For the text-containing cell, return its midpoint in (x, y) coordinate format. 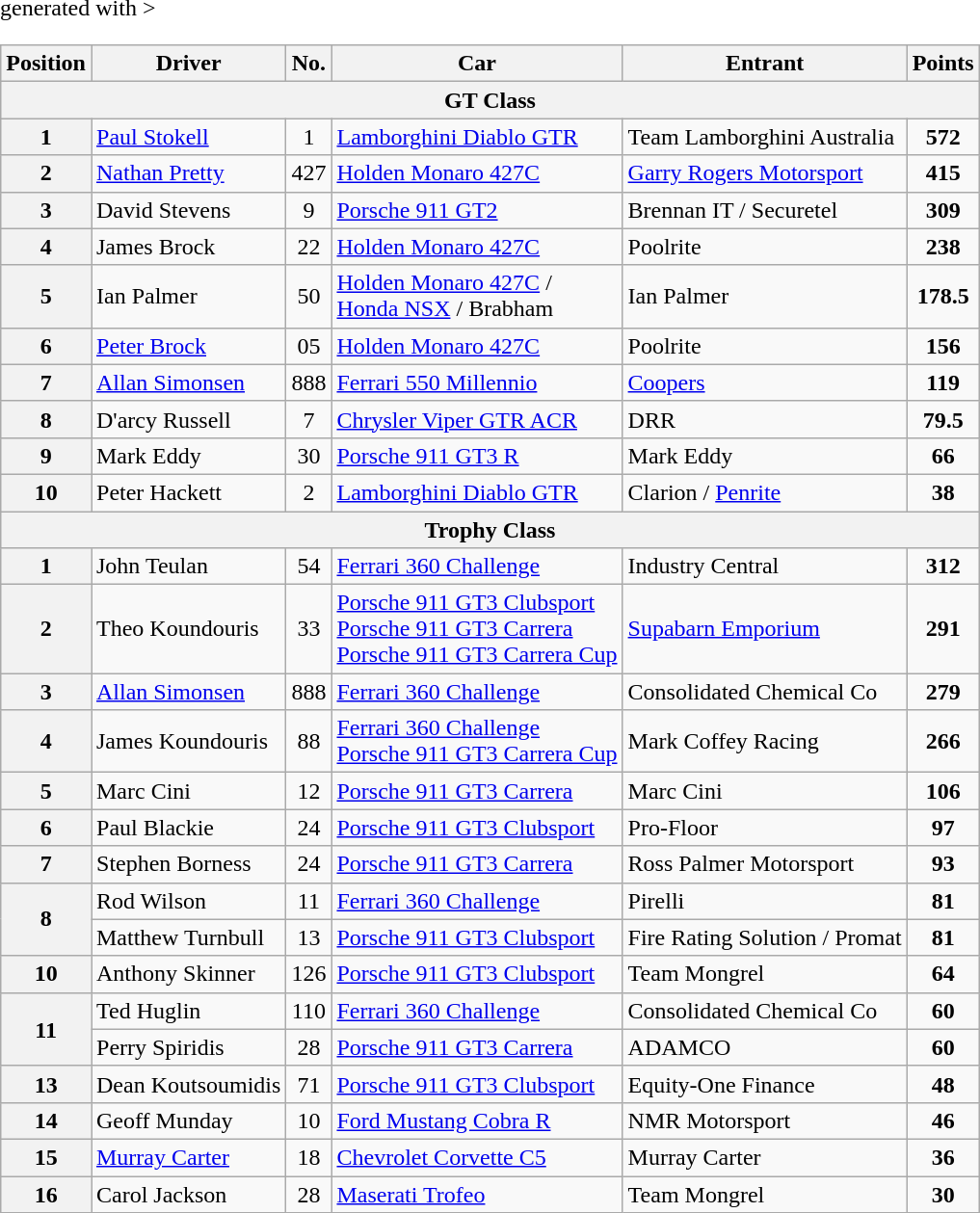
Rod Wilson (188, 901)
119 (942, 382)
93 (942, 864)
GT Class (490, 100)
Ford Mustang Cobra R (477, 1121)
88 (308, 742)
DRR (765, 419)
Porsche 911 GT2 (477, 210)
Mark Coffey Racing (765, 742)
Peter Hackett (188, 492)
Dean Koutsoumidis (188, 1084)
572 (942, 137)
238 (942, 247)
106 (942, 791)
Matthew Turnbull (188, 937)
48 (942, 1084)
Clarion / Penrite (765, 492)
Chrysler Viper GTR ACR (477, 419)
Paul Stokell (188, 137)
14 (46, 1121)
Peter Brock (188, 346)
50 (308, 297)
Holden Monaro 427C / Honda NSX / Brabham (477, 297)
NMR Motorsport (765, 1121)
279 (942, 692)
97 (942, 828)
Position (46, 64)
178.5 (942, 297)
Industry Central (765, 567)
156 (942, 346)
38 (942, 492)
John Teulan (188, 567)
126 (308, 974)
James Koundouris (188, 742)
16 (46, 1194)
Theo Koundouris (188, 629)
Pro-Floor (765, 828)
Carol Jackson (188, 1194)
Ferrari 550 Millennio (477, 382)
36 (942, 1157)
No. (308, 64)
Perry Spiridis (188, 1047)
Ferrari 360 Challenge Porsche 911 GT3 Carrera Cup (477, 742)
Nathan Pretty (188, 173)
Trophy Class (490, 529)
Pirelli (765, 901)
Driver (188, 64)
D'arcy Russell (188, 419)
71 (308, 1084)
Chevrolet Corvette C5 (477, 1157)
Paul Blackie (188, 828)
79.5 (942, 419)
66 (942, 456)
ADAMCO (765, 1047)
Maserati Trofeo (477, 1194)
427 (308, 173)
Fire Rating Solution / Promat (765, 937)
46 (942, 1121)
54 (308, 567)
James Brock (188, 247)
Coopers (765, 382)
Ross Palmer Motorsport (765, 864)
415 (942, 173)
33 (308, 629)
64 (942, 974)
12 (308, 791)
Entrant (765, 64)
Stephen Borness (188, 864)
110 (308, 1011)
Team Lamborghini Australia (765, 137)
05 (308, 346)
312 (942, 567)
Garry Rogers Motorsport (765, 173)
Points (942, 64)
291 (942, 629)
Supabarn Emporium (765, 629)
Car (477, 64)
15 (46, 1157)
Equity-One Finance (765, 1084)
18 (308, 1157)
Porsche 911 GT3 R (477, 456)
Brennan IT / Securetel (765, 210)
Anthony Skinner (188, 974)
David Stevens (188, 210)
Ted Huglin (188, 1011)
309 (942, 210)
Porsche 911 GT3 Clubsport Porsche 911 GT3 Carrera Porsche 911 GT3 Carrera Cup (477, 629)
266 (942, 742)
Geoff Munday (188, 1121)
22 (308, 247)
